Pinpoint the cell where the given text exists, returning its (x, y) midpoint coordinate. 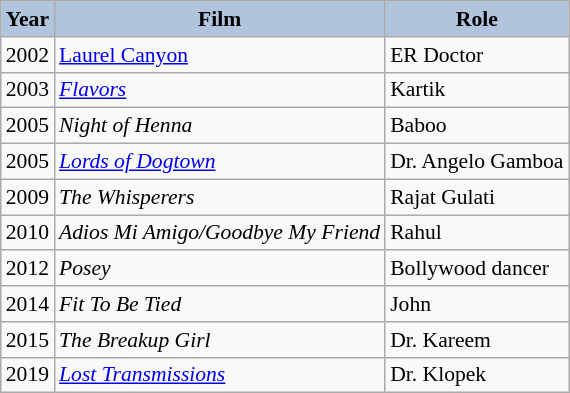
Bollywood dancer (476, 269)
Role (476, 19)
John (476, 304)
Rajat Gulati (476, 197)
Adios Mi Amigo/Goodbye My Friend (220, 233)
Lost Transmissions (220, 375)
Flavors (220, 90)
Laurel Canyon (220, 55)
Dr. Kareem (476, 340)
Film (220, 19)
Kartik (476, 90)
Rahul (476, 233)
2014 (28, 304)
ER Doctor (476, 55)
Night of Henna (220, 126)
2019 (28, 375)
Dr. Angelo Gamboa (476, 162)
Year (28, 19)
Dr. Klopek (476, 375)
2010 (28, 233)
Lords of Dogtown (220, 162)
2015 (28, 340)
2012 (28, 269)
Posey (220, 269)
2002 (28, 55)
The Whisperers (220, 197)
Baboo (476, 126)
2009 (28, 197)
2003 (28, 90)
Fit To Be Tied (220, 304)
The Breakup Girl (220, 340)
